Return [x, y] of the center of cell containing provided text 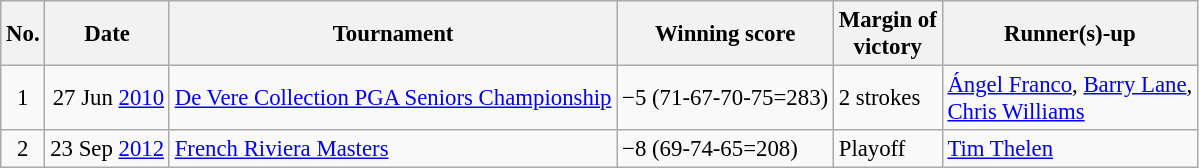
De Vere Collection PGA Seniors Championship [392, 98]
No. [23, 34]
Margin ofvictory [888, 34]
2 [23, 149]
−8 (69-74-65=208) [726, 149]
−5 (71-67-70-75=283) [726, 98]
Tim Thelen [1070, 149]
27 Jun 2010 [107, 98]
1 [23, 98]
French Riviera Masters [392, 149]
2 strokes [888, 98]
23 Sep 2012 [107, 149]
Ángel Franco, Barry Lane, Chris Williams [1070, 98]
Date [107, 34]
Playoff [888, 149]
Winning score [726, 34]
Runner(s)-up [1070, 34]
Tournament [392, 34]
